For the text-containing cell, return its midpoint in [x, y] coordinate format. 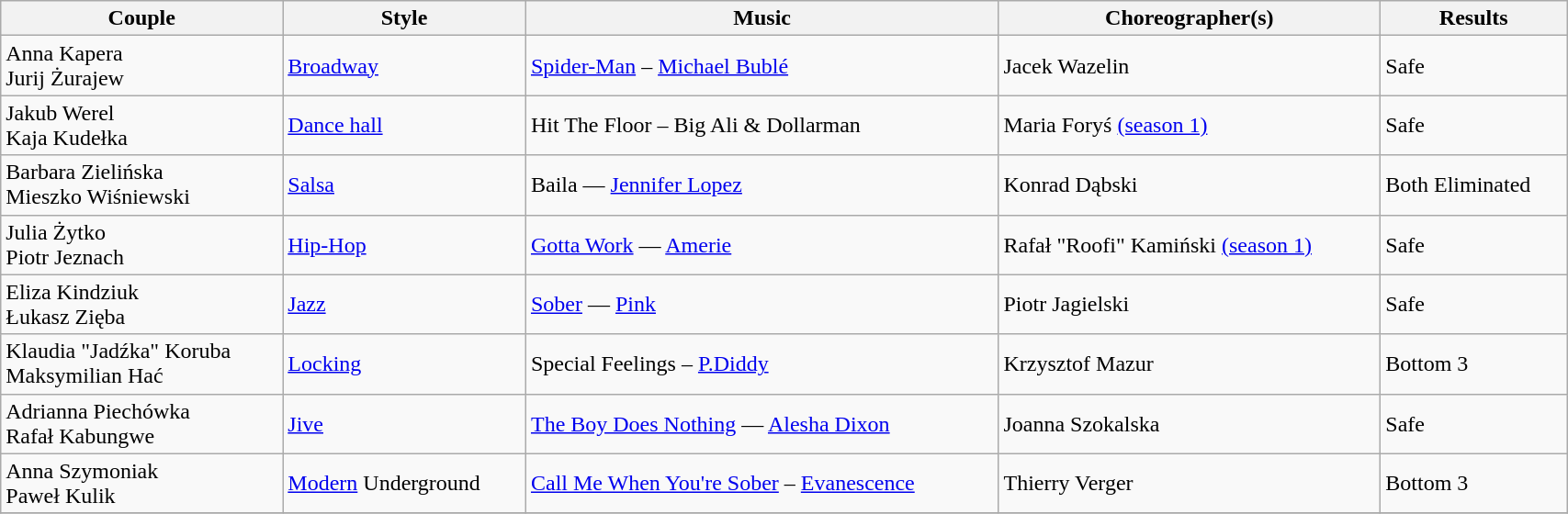
Special Feelings – P.Diddy [761, 363]
Call Me When You're Sober – Evanescence [761, 483]
Julia ŻytkoPiotr Jeznach [141, 244]
Joanna Szokalska [1190, 424]
Klaudia "Jadźka" KorubaMaksymilian Hać [141, 363]
Dance hall [404, 125]
Locking [404, 363]
Maria Foryś (season 1) [1190, 125]
Hit The Floor – Big Ali & Dollarman [761, 125]
Baila — Jennifer Lopez [761, 185]
Hip-Hop [404, 244]
Couple [141, 18]
Anna KaperaJurij Żurajew [141, 66]
Jive [404, 424]
Jazz [404, 305]
Broadway [404, 66]
Spider-Man – Michael Bublé [761, 66]
Choreographer(s) [1190, 18]
Style [404, 18]
Adrianna PiechówkaRafał Kabungwe [141, 424]
Salsa [404, 185]
Modern Underground [404, 483]
Sober — Pink [761, 305]
Eliza KindziukŁukasz Zięba [141, 305]
Konrad Dąbski [1190, 185]
The Boy Does Nothing — Alesha Dixon [761, 424]
Music [761, 18]
Gotta Work — Amerie [761, 244]
Jakub WerelKaja Kudełka [141, 125]
Jacek Wazelin [1190, 66]
Piotr Jagielski [1190, 305]
Rafał "Roofi" Kamiński (season 1) [1190, 244]
Anna SzymoniakPaweł Kulik [141, 483]
Both Eliminated [1473, 185]
Krzysztof Mazur [1190, 363]
Results [1473, 18]
Thierry Verger [1190, 483]
Barbara ZielińskaMieszko Wiśniewski [141, 185]
